Determine the [x, y] coordinate at the center of the cell enclosing the given text.  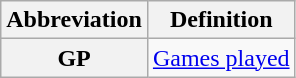
Abbreviation [74, 20]
Definition [221, 20]
GP [74, 58]
Games played [221, 58]
